Extract the (X, Y) coordinate from the center of the cell holding the provided text.  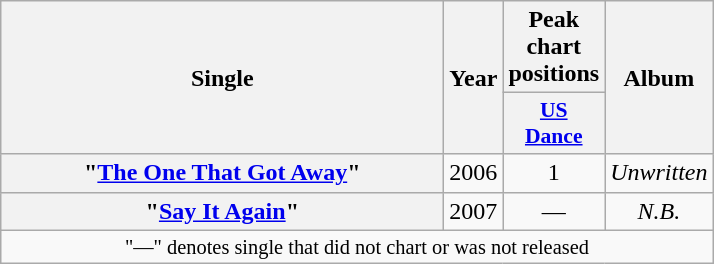
2006 (474, 173)
2007 (474, 211)
Year (474, 78)
"The One That Got Away" (222, 173)
USDance (554, 124)
Single (222, 78)
1 (554, 173)
Peak chart positions (554, 47)
— (554, 211)
Album (659, 78)
N.B. (659, 211)
"Say It Again" (222, 211)
Unwritten (659, 173)
"—" denotes single that did not chart or was not released (357, 247)
